Identify which cell holds the provided text, then report its [X, Y] central coordinate. 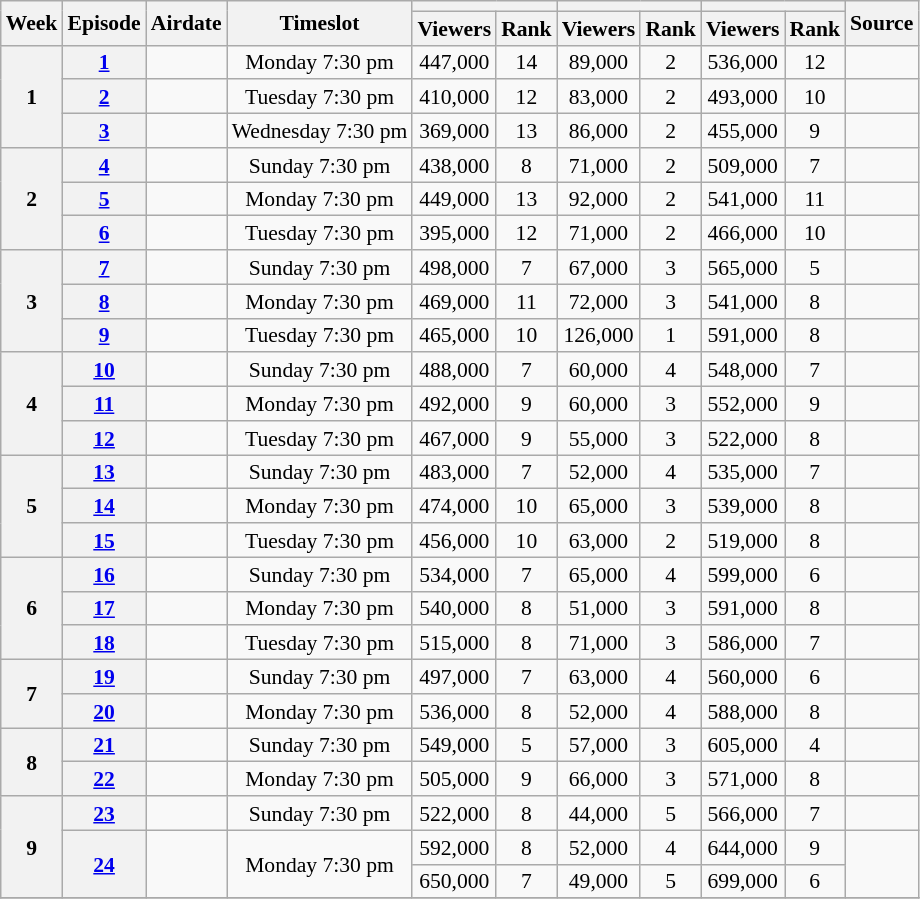
474,000 [454, 506]
17 [104, 608]
Timeslot [320, 23]
466,000 [743, 233]
19 [104, 677]
519,000 [743, 540]
492,000 [454, 404]
51,000 [599, 608]
488,000 [454, 370]
592,000 [454, 847]
548,000 [743, 370]
18 [104, 643]
498,000 [454, 267]
395,000 [454, 233]
535,000 [743, 472]
599,000 [743, 574]
21 [104, 745]
552,000 [743, 404]
410,000 [454, 97]
539,000 [743, 506]
22 [104, 779]
455,000 [743, 131]
66,000 [599, 779]
438,000 [454, 165]
571,000 [743, 779]
15 [104, 540]
72,000 [599, 301]
92,000 [599, 199]
20 [104, 711]
540,000 [454, 608]
467,000 [454, 438]
505,000 [454, 779]
57,000 [599, 745]
549,000 [454, 745]
534,000 [454, 574]
Source [882, 23]
469,000 [454, 301]
44,000 [599, 813]
67,000 [599, 267]
650,000 [454, 881]
497,000 [454, 677]
Week [32, 23]
644,000 [743, 847]
565,000 [743, 267]
493,000 [743, 97]
86,000 [599, 131]
Episode [104, 23]
605,000 [743, 745]
560,000 [743, 677]
456,000 [454, 540]
126,000 [599, 335]
Wednesday 7:30 pm [320, 131]
699,000 [743, 881]
483,000 [454, 472]
515,000 [454, 643]
24 [104, 864]
465,000 [454, 335]
509,000 [743, 165]
16 [104, 574]
55,000 [599, 438]
Airdate [186, 23]
89,000 [599, 62]
586,000 [743, 643]
23 [104, 813]
588,000 [743, 711]
83,000 [599, 97]
447,000 [454, 62]
369,000 [454, 131]
449,000 [454, 199]
566,000 [743, 813]
49,000 [599, 881]
